For the text-containing cell, return its midpoint in [x, y] coordinate format. 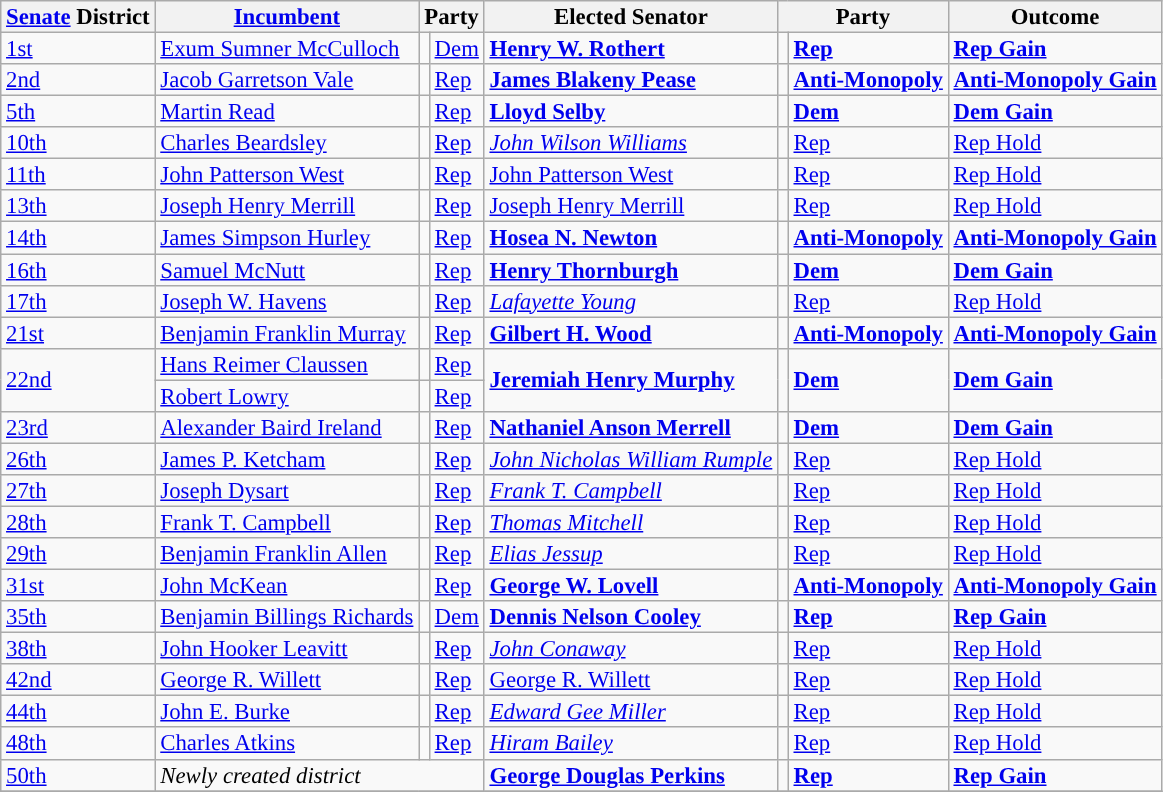
Edward Gee Miller [630, 712]
Newly created district [320, 775]
35th [78, 617]
George Douglas Perkins [630, 775]
26th [78, 459]
29th [78, 554]
Hans Reimer Claussen [287, 364]
Thomas Mitchell [630, 522]
John E. Burke [287, 712]
38th [78, 649]
Lafayette Young [630, 301]
Samuel McNutt [287, 270]
Outcome [1055, 17]
John McKean [287, 586]
Henry Thornburgh [630, 270]
Benjamin Billings Richards [287, 617]
48th [78, 744]
11th [78, 175]
Elected Senator [630, 17]
John Nicholas William Rumple [630, 459]
Jeremiah Henry Murphy [630, 380]
Hosea N. Newton [630, 238]
James P. Ketcham [287, 459]
Exum Sumner McCulloch [287, 49]
22nd [78, 380]
Gilbert H. Wood [630, 333]
Elias Jessup [630, 554]
John Conaway [630, 649]
Joseph W. Havens [287, 301]
31st [78, 586]
John Hooker Leavitt [287, 649]
Joseph Dysart [287, 491]
Robert Lowry [287, 396]
Incumbent [287, 17]
George W. Lovell [630, 586]
17th [78, 301]
Martin Read [287, 112]
Hiram Bailey [630, 744]
16th [78, 270]
50th [78, 775]
1st [78, 49]
James Simpson Hurley [287, 238]
21st [78, 333]
Alexander Baird Ireland [287, 428]
13th [78, 206]
28th [78, 522]
John Wilson Williams [630, 143]
Benjamin Franklin Allen [287, 554]
23rd [78, 428]
James Blakeny Pease [630, 80]
Senate District [78, 17]
Nathaniel Anson Merrell [630, 428]
Charles Atkins [287, 744]
14th [78, 238]
Jacob Garretson Vale [287, 80]
Dennis Nelson Cooley [630, 617]
Benjamin Franklin Murray [287, 333]
42nd [78, 680]
5th [78, 112]
Charles Beardsley [287, 143]
44th [78, 712]
Lloyd Selby [630, 112]
2nd [78, 80]
27th [78, 491]
Henry W. Rothert [630, 49]
10th [78, 143]
